Pinpoint the cell where the given text exists, returning its (X, Y) midpoint coordinate. 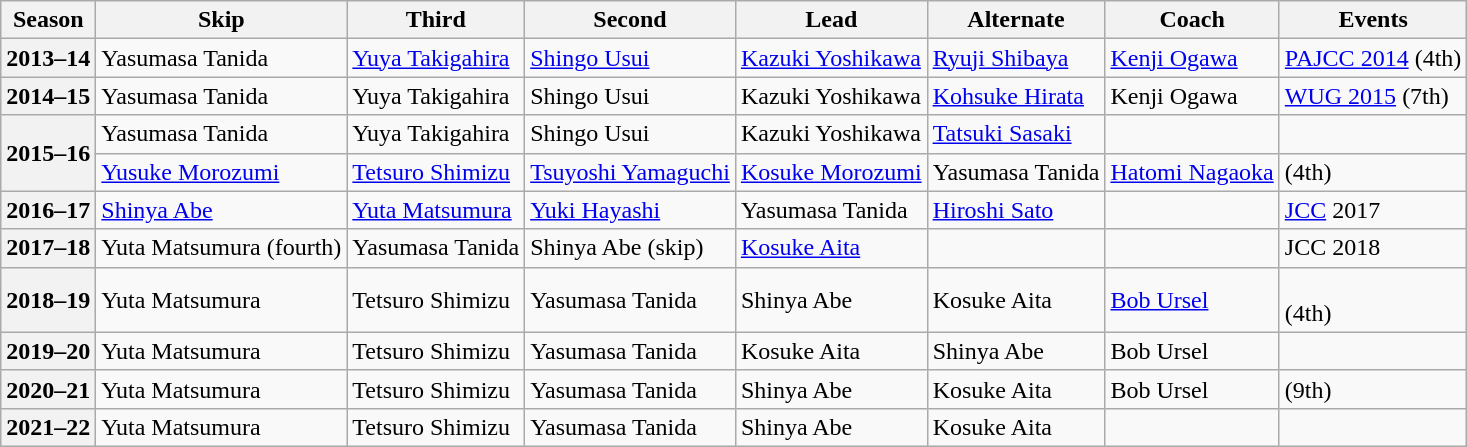
Kohsuke Hirata (1016, 96)
Second (630, 20)
Tatsuki Sasaki (1016, 134)
Coach (1192, 20)
2020–21 (48, 389)
Yuki Hayashi (630, 210)
WUG 2015 (7th) (1373, 96)
2015–16 (48, 153)
2013–14 (48, 58)
JCC 2018 (1373, 248)
2014–15 (48, 96)
Skip (222, 20)
Yuta Matsumura (fourth) (222, 248)
PAJCC 2014 (4th) (1373, 58)
Hatomi Nagaoka (1192, 172)
Shinya Abe (skip) (630, 248)
Lead (831, 20)
Events (1373, 20)
2016–17 (48, 210)
Season (48, 20)
Third (436, 20)
Kosuke Morozumi (831, 172)
Ryuji Shibaya (1016, 58)
2019–20 (48, 351)
Hiroshi Sato (1016, 210)
Alternate (1016, 20)
2017–18 (48, 248)
2021–22 (48, 427)
Yusuke Morozumi (222, 172)
2018–19 (48, 300)
(9th) (1373, 389)
Tsuyoshi Yamaguchi (630, 172)
JCC 2017 (1373, 210)
